From the cell containing the given text, extract its center point as (X, Y) coordinate. 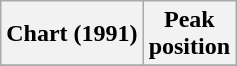
Chart (1991) (72, 34)
Peakposition (189, 34)
